Return the [X, Y] coordinate for the center point of the cell that contains the specified text.  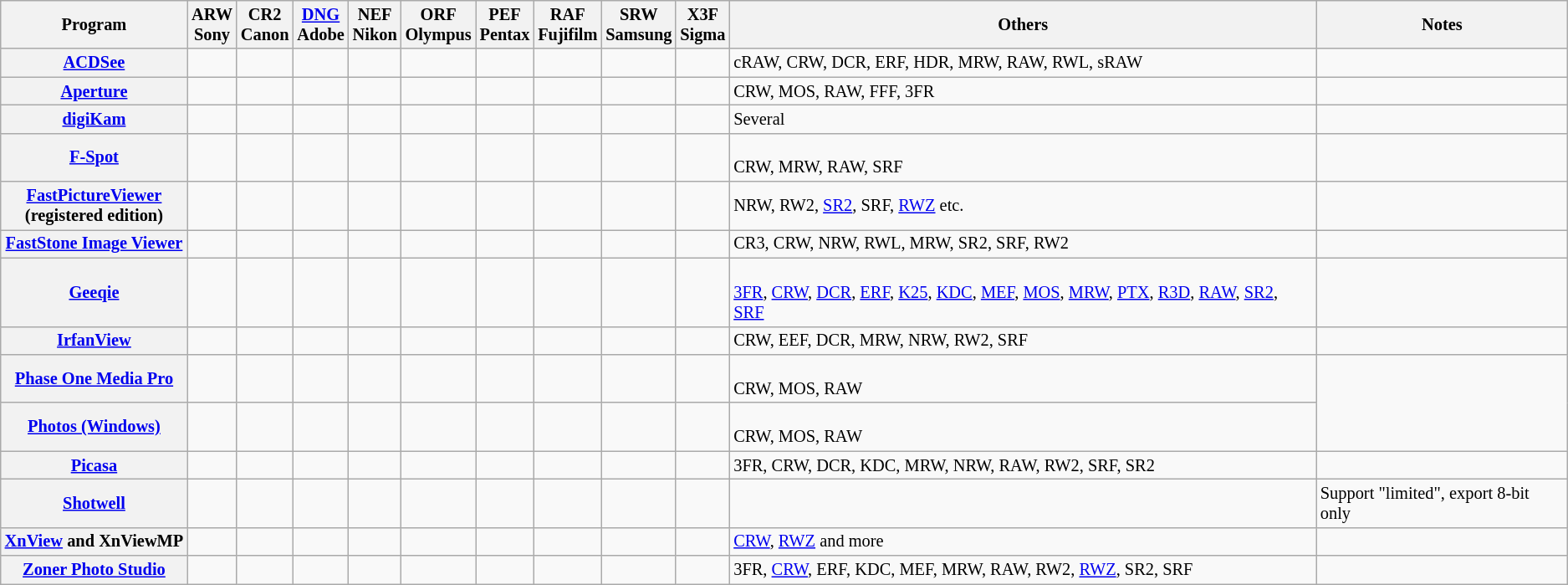
Support "limited", export 8-bit only [1442, 503]
DNGAdobe [320, 24]
Zoner Photo Studio [94, 570]
Several [1023, 119]
3FR, CRW, DCR, ERF, K25, KDC, MEF, MOS, MRW, PTX, R3D, RAW, SR2, SRF [1023, 292]
CR3, CRW, NRW, RWL, MRW, SR2, SRF, RW2 [1023, 244]
CRW, MRW, RAW, SRF [1023, 157]
Geeqie [94, 292]
Program [94, 24]
Notes [1442, 24]
PEFPentax [505, 24]
Phase One Media Pro [94, 378]
FastStone Image Viewer [94, 244]
XnView and XnViewMP [94, 541]
Picasa [94, 465]
RAFFujifilm [567, 24]
CR2Canon [264, 24]
IrfanView [94, 341]
Others [1023, 24]
ACDSee [94, 63]
Photos (Windows) [94, 427]
F-Spot [94, 157]
Aperture [94, 91]
CRW, EEF, DCR, MRW, NRW, RW2, SRF [1023, 341]
NEFNikon [375, 24]
CRW, RWZ and more [1023, 541]
cRAW, CRW, DCR, ERF, HDR, MRW, RAW, RWL, sRAW [1023, 63]
X3FSigma [702, 24]
NRW, RW2, SR2, SRF, RWZ etc. [1023, 206]
FastPictureViewer(registered edition) [94, 206]
SRWSamsung [639, 24]
ORFOlympus [438, 24]
3FR, CRW, DCR, KDC, MRW, NRW, RAW, RW2, SRF, SR2 [1023, 465]
3FR, CRW, ERF, KDC, MEF, MRW, RAW, RW2, RWZ, SR2, SRF [1023, 570]
Shotwell [94, 503]
ARWSony [212, 24]
CRW, MOS, RAW, FFF, 3FR [1023, 91]
digiKam [94, 119]
